For the text-containing cell, return its midpoint in [X, Y] coordinate format. 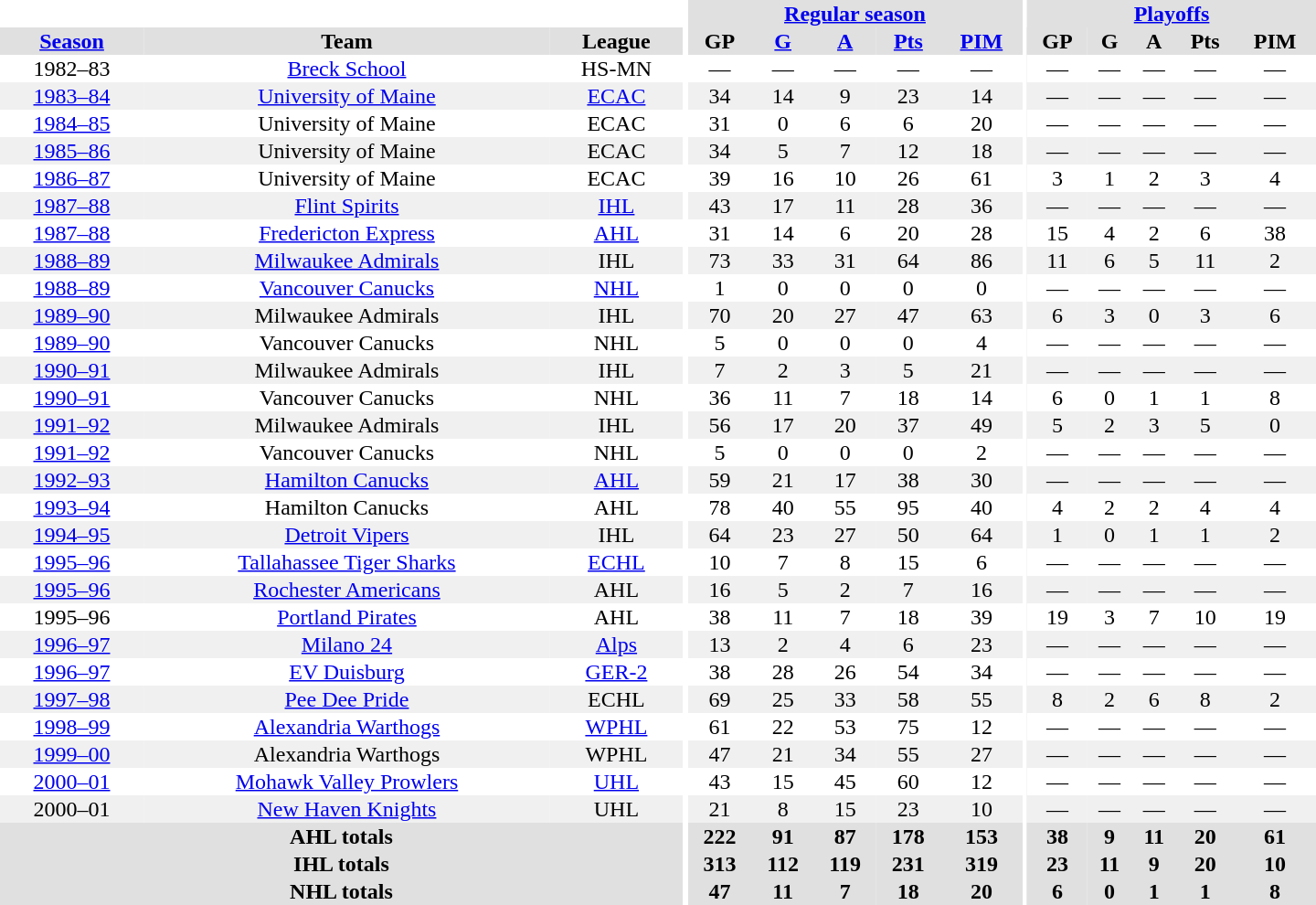
56 [719, 425]
1983–84 [71, 96]
222 [719, 836]
45 [845, 782]
60 [908, 782]
IHL totals [342, 864]
New Haven Knights [347, 809]
AHL totals [342, 836]
1984–85 [71, 123]
63 [982, 315]
Mohawk Valley Prowlers [347, 782]
119 [845, 864]
13 [719, 644]
Tallahassee Tiger Sharks [347, 562]
1997–98 [71, 699]
1986–87 [71, 178]
95 [908, 507]
Fredericton Express [347, 233]
Team [347, 41]
49 [982, 425]
1993–94 [71, 507]
25 [783, 699]
319 [982, 864]
54 [908, 672]
EV Duisburg [347, 672]
1994–95 [71, 535]
1992–93 [71, 480]
178 [908, 836]
Season [71, 41]
Alps [616, 644]
70 [719, 315]
1982–83 [71, 69]
30 [982, 480]
League [616, 41]
91 [783, 836]
Flint Spirits [347, 206]
NHL totals [342, 891]
Playoffs [1172, 14]
87 [845, 836]
313 [719, 864]
Portland Pirates [347, 617]
1985–86 [71, 151]
78 [719, 507]
75 [908, 727]
50 [908, 535]
Milano 24 [347, 644]
69 [719, 699]
112 [783, 864]
Rochester Americans [347, 590]
58 [908, 699]
73 [719, 261]
86 [982, 261]
53 [845, 727]
Breck School [347, 69]
HS-MN [616, 69]
Regular season [854, 14]
37 [908, 425]
1999–00 [71, 754]
GER-2 [616, 672]
231 [908, 864]
Pee Dee Pride [347, 699]
1998–99 [71, 727]
153 [982, 836]
Detroit Vipers [347, 535]
59 [719, 480]
22 [783, 727]
